Provide the [X, Y] coordinate of the cell's center where the given text is located.  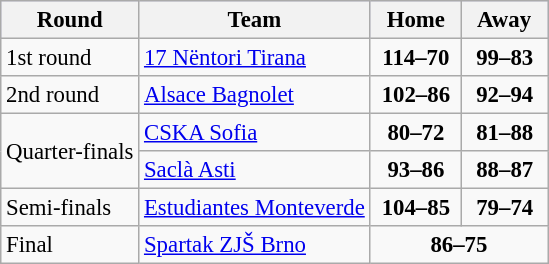
Home [416, 20]
2nd round [70, 95]
114–70 [416, 58]
17 Nëntori Tirana [254, 58]
Spartak ZJŠ Brno [254, 245]
Team [254, 20]
Quarter-finals [70, 152]
Estudiantes Monteverde [254, 208]
86–75 [459, 245]
1st round [70, 58]
81–88 [505, 133]
Alsace Bagnolet [254, 95]
Round [70, 20]
79–74 [505, 208]
93–86 [416, 170]
Away [505, 20]
Final [70, 245]
104–85 [416, 208]
Saclà Asti [254, 170]
99–83 [505, 58]
Semi-finals [70, 208]
88–87 [505, 170]
102–86 [416, 95]
80–72 [416, 133]
92–94 [505, 95]
CSKA Sofia [254, 133]
